Provide the (X, Y) coordinate of the cell's center where the given text is located.  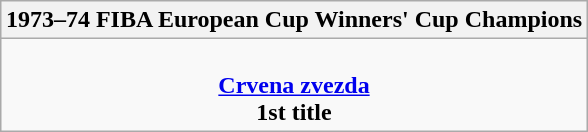
1973–74 FIBA European Cup Winners' Cup Champions (294, 20)
Crvena zvezda 1st title (294, 85)
